Search for the cell housing the specified text and yield its (X, Y) center coordinate. 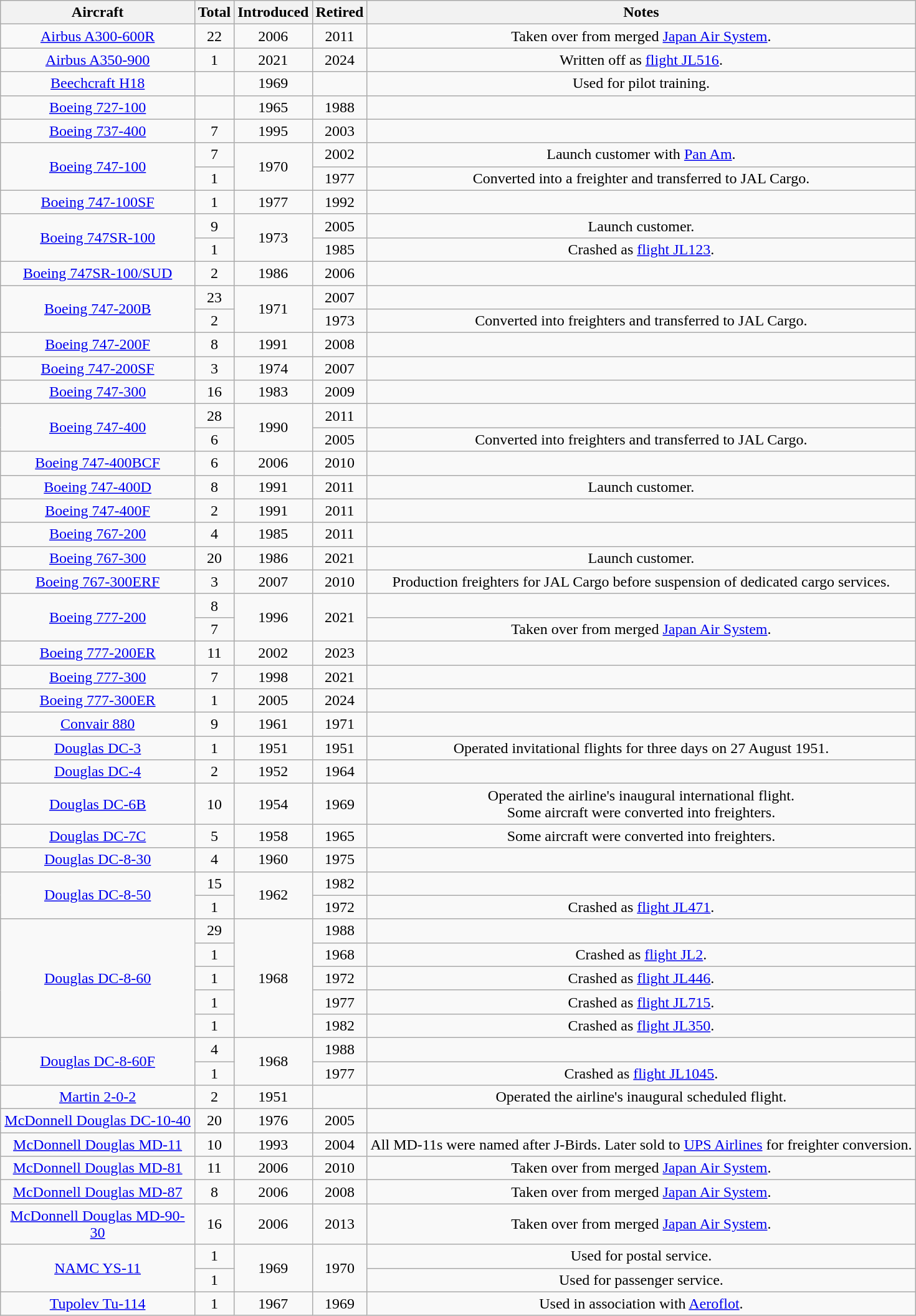
Boeing 747-200B (97, 309)
Boeing 747-400BCF (97, 463)
2023 (340, 653)
1967 (273, 1304)
Operated the airline's inaugural international flight.Some aircraft were converted into freighters. (641, 804)
2004 (340, 1145)
Used for postal service. (641, 1256)
Douglas DC-6B (97, 804)
2003 (340, 131)
1976 (273, 1121)
1996 (273, 617)
Crashed as flight JL446. (641, 978)
Total (214, 12)
Boeing 747-100SF (97, 202)
1964 (340, 772)
29 (214, 931)
Written off as flight JL516. (641, 60)
NAMC YS-11 (97, 1268)
1990 (273, 428)
1992 (340, 202)
Notes (641, 12)
Boeing 747-200F (97, 345)
Crashed as flight JL2. (641, 954)
22 (214, 36)
1975 (340, 860)
Tupolev Tu-114 (97, 1304)
Convair 880 (97, 724)
Converted into a freighter and transferred to JAL Cargo. (641, 178)
Douglas DC-4 (97, 772)
Douglas DC-8-60F (97, 1061)
Boeing 767-300ERF (97, 582)
1962 (273, 895)
1993 (273, 1145)
1983 (273, 392)
McDonnell Douglas MD-81 (97, 1168)
Crashed as flight JL123. (641, 249)
Douglas DC-7C (97, 836)
Douglas DC-8-30 (97, 860)
1958 (273, 836)
Operated invitational flights for three days on 27 August 1951. (641, 748)
Introduced (273, 12)
2013 (340, 1224)
Boeing 747-100 (97, 166)
5 (214, 836)
Used in association with Aeroflot. (641, 1304)
Crashed as flight JL1045. (641, 1073)
Boeing 727-100 (97, 107)
1952 (273, 772)
Boeing 777-300ER (97, 701)
Beechcraft H18 (97, 84)
Boeing 737-400 (97, 131)
Boeing 747-400F (97, 511)
Crashed as flight JL350. (641, 1025)
Some aircraft were converted into freighters. (641, 836)
Launch customer with Pan Am. (641, 155)
Boeing 747-400 (97, 428)
Martin 2-0-2 (97, 1097)
Used for passenger service. (641, 1280)
Production freighters for JAL Cargo before suspension of dedicated cargo services. (641, 582)
1960 (273, 860)
15 (214, 883)
Airbus A300-600R (97, 36)
1954 (273, 804)
Douglas DC-8-50 (97, 895)
Boeing 747-400D (97, 487)
1974 (273, 368)
Crashed as flight JL715. (641, 1002)
McDonnell Douglas DC-10-40 (97, 1121)
23 (214, 297)
1995 (273, 131)
Boeing 777-200ER (97, 653)
1961 (273, 724)
All MD-11s were named after J-Birds. Later sold to UPS Airlines for freighter conversion. (641, 1145)
McDonnell Douglas MD-90-30 (97, 1224)
2009 (340, 392)
Boeing 767-300 (97, 558)
28 (214, 416)
Boeing 777-200 (97, 617)
Retired (340, 12)
Douglas DC-8-60 (97, 978)
Airbus A350-900 (97, 60)
Douglas DC-3 (97, 748)
1998 (273, 676)
Crashed as flight JL471. (641, 907)
Boeing 777-300 (97, 676)
Operated the airline's inaugural scheduled flight. (641, 1097)
Used for pilot training. (641, 84)
Boeing 747SR-100/SUD (97, 273)
Boeing 747SR-100 (97, 238)
McDonnell Douglas MD-87 (97, 1192)
McDonnell Douglas MD-11 (97, 1145)
Boeing 767-200 (97, 534)
Boeing 747-300 (97, 392)
Boeing 747-200SF (97, 368)
Aircraft (97, 12)
